Find where the given text appears and provide that cell's center as (x, y) coordinate. 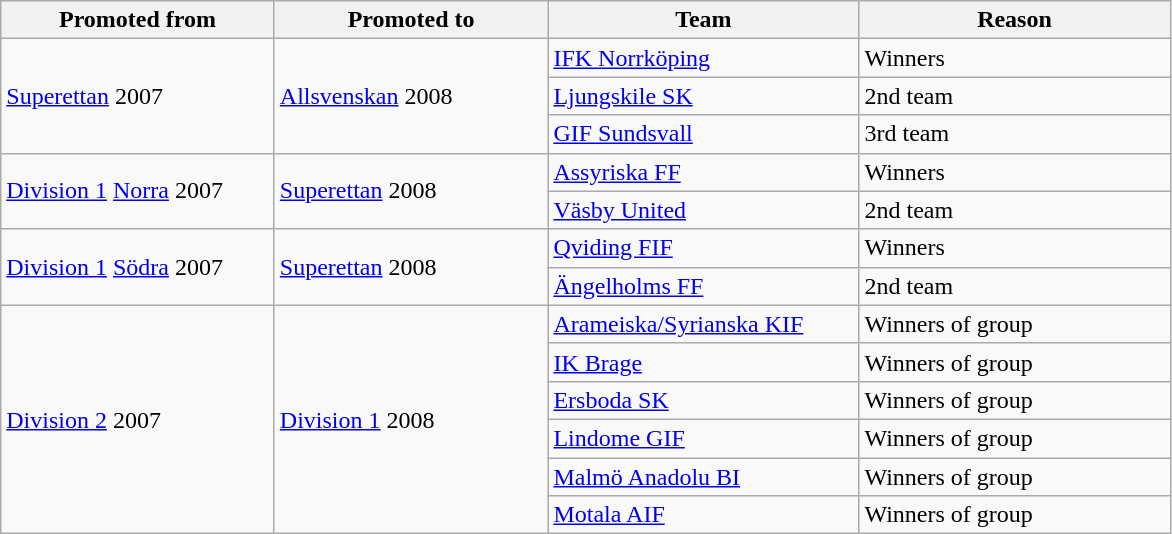
Promoted from (138, 20)
Division 1 Södra 2007 (138, 267)
Promoted to (411, 20)
Arameiska/Syrianska KIF (704, 324)
Qviding FIF (704, 248)
Division 2 2007 (138, 419)
Ljungskile SK (704, 96)
Väsby United (704, 210)
Ängelholms FF (704, 286)
Ersboda SK (704, 400)
IFK Norrköping (704, 58)
Reason (1014, 20)
Superettan 2007 (138, 96)
Division 1 2008 (411, 419)
Allsvenskan 2008 (411, 96)
3rd team (1014, 134)
Assyriska FF (704, 172)
IK Brage (704, 362)
Team (704, 20)
Motala AIF (704, 515)
Division 1 Norra 2007 (138, 191)
Lindome GIF (704, 438)
Malmö Anadolu BI (704, 477)
GIF Sundsvall (704, 134)
